Determine the [X, Y] coordinate at the center of the cell enclosing the given text.  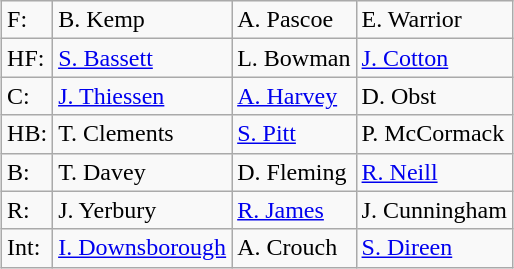
T. Davey [142, 172]
D. Obst [434, 96]
J. Yerbury [142, 210]
J. Thiessen [142, 96]
B. Kemp [142, 20]
E. Warrior [434, 20]
D. Fleming [294, 172]
C: [28, 96]
S. Pitt [294, 134]
L. Bowman [294, 58]
B: [28, 172]
A. Pascoe [294, 20]
R: [28, 210]
R. Neill [434, 172]
R. James [294, 210]
J. Cunningham [434, 210]
S. Direen [434, 248]
T. Clements [142, 134]
J. Cotton [434, 58]
A. Crouch [294, 248]
S. Bassett [142, 58]
HF: [28, 58]
F: [28, 20]
A. Harvey [294, 96]
P. McCormack [434, 134]
HB: [28, 134]
Int: [28, 248]
I. Downsborough [142, 248]
